Return [X, Y] of the center of cell containing provided text 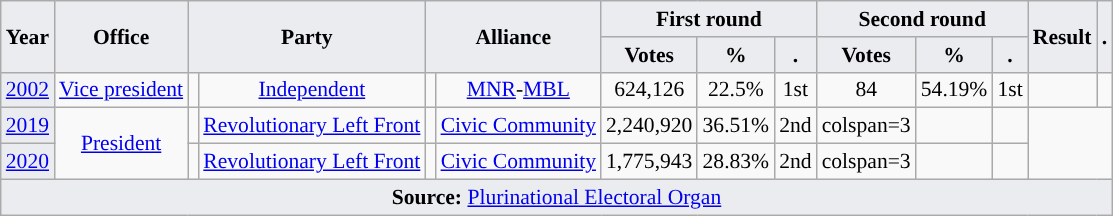
Year [28, 36]
First round [709, 19]
2,240,920 [649, 126]
2019 [28, 126]
2002 [28, 90]
Alliance [513, 36]
28.83% [736, 162]
22.5% [736, 90]
84 [866, 90]
1,775,943 [649, 162]
624,126 [649, 90]
President [121, 144]
Result [1062, 36]
2020 [28, 162]
Independent [312, 90]
36.51% [736, 126]
Party [306, 36]
Vice president [121, 90]
54.19% [954, 90]
Second round [922, 19]
MNR-MBL [518, 90]
Office [121, 36]
Source: Plurinational Electoral Organ [556, 197]
